For the text-containing cell, return its midpoint in [X, Y] coordinate format. 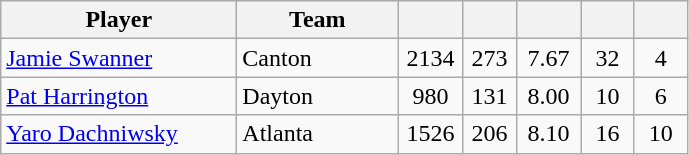
131 [490, 96]
6 [660, 96]
32 [608, 58]
Yaro Dachniwsky [119, 134]
Atlanta [318, 134]
4 [660, 58]
206 [490, 134]
980 [430, 96]
Dayton [318, 96]
Player [119, 20]
2134 [430, 58]
1526 [430, 134]
16 [608, 134]
8.00 [548, 96]
7.67 [548, 58]
Team [318, 20]
Jamie Swanner [119, 58]
Canton [318, 58]
8.10 [548, 134]
Pat Harrington [119, 96]
273 [490, 58]
